Return (X, Y) of the center of cell containing provided text 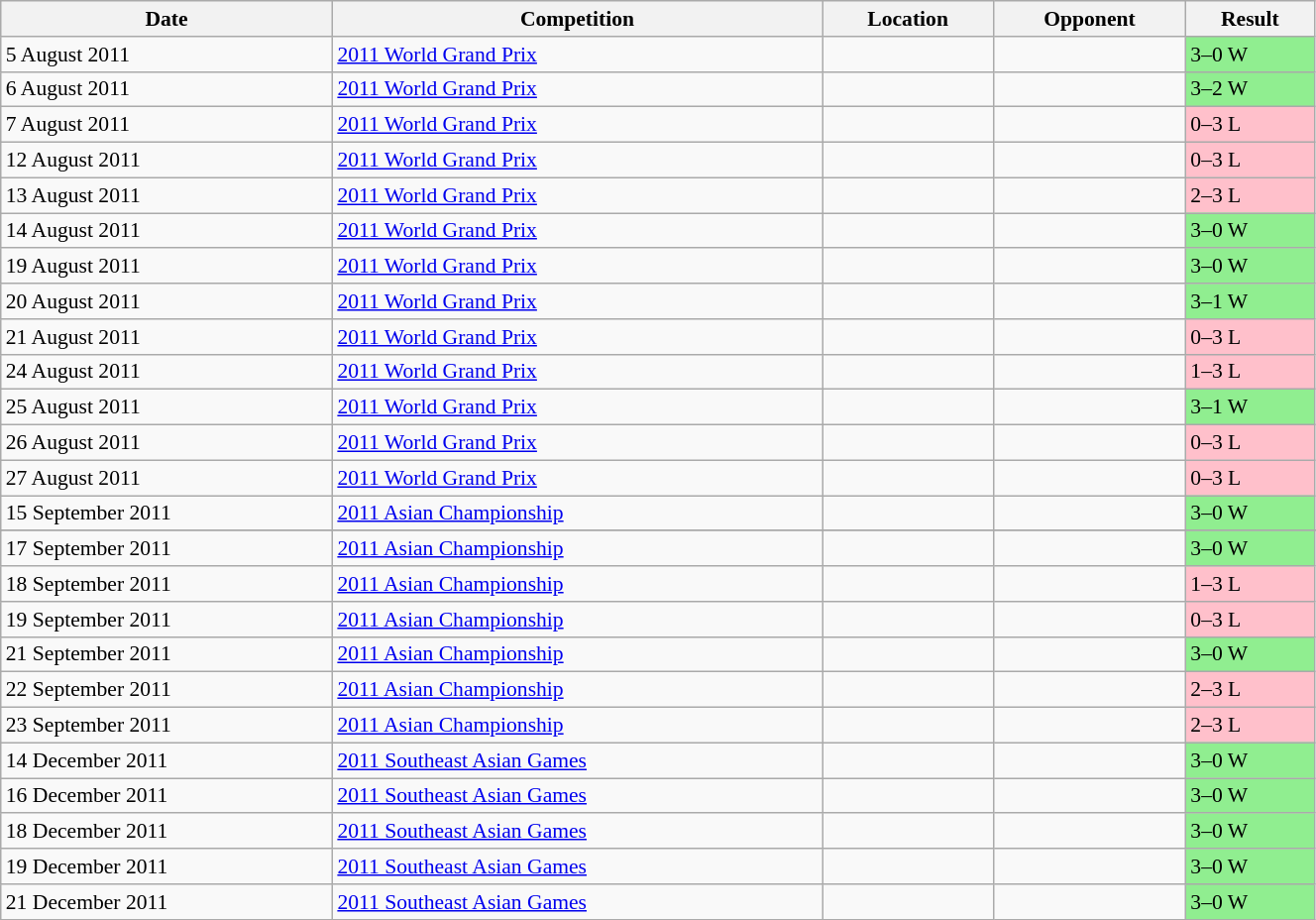
24 August 2011 (166, 372)
21 August 2011 (166, 337)
16 December 2011 (166, 796)
14 December 2011 (166, 760)
Location (908, 19)
5 August 2011 (166, 55)
Date (166, 19)
27 August 2011 (166, 478)
18 September 2011 (166, 584)
21 September 2011 (166, 654)
23 September 2011 (166, 726)
Result (1250, 19)
19 September 2011 (166, 620)
6 August 2011 (166, 89)
22 September 2011 (166, 690)
20 August 2011 (166, 301)
Competition (577, 19)
3–2 W (1250, 89)
Opponent (1090, 19)
26 August 2011 (166, 443)
7 August 2011 (166, 125)
21 December 2011 (166, 902)
13 August 2011 (166, 195)
18 December 2011 (166, 832)
12 August 2011 (166, 161)
25 August 2011 (166, 407)
15 September 2011 (166, 514)
19 August 2011 (166, 267)
14 August 2011 (166, 231)
17 September 2011 (166, 549)
19 December 2011 (166, 866)
